For the text-containing cell, return its midpoint in (X, Y) coordinate format. 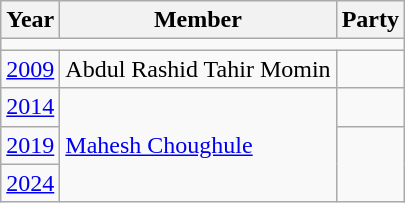
2014 (30, 107)
Member (198, 20)
2024 (30, 183)
Mahesh Choughule (198, 145)
Party (370, 20)
Abdul Rashid Tahir Momin (198, 69)
2009 (30, 69)
Year (30, 20)
2019 (30, 145)
